Output the [X, Y] coordinate of the center of the cell containing the given text.  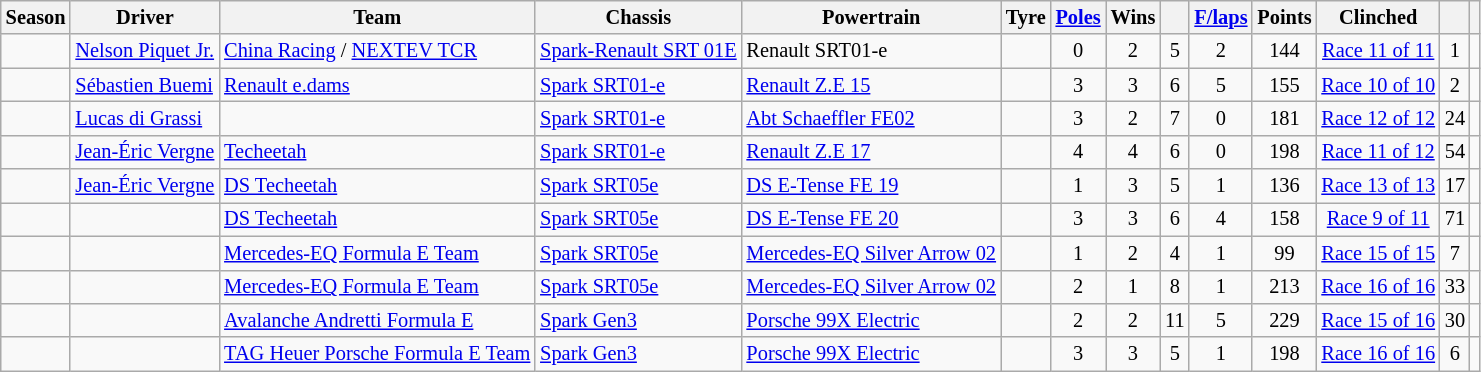
Powertrain [872, 17]
Lucas di Grassi [144, 118]
Spark-Renault SRT 01E [638, 51]
Techeetah [377, 152]
Renault Z.E 17 [872, 152]
Renault SRT01-e [872, 51]
Wins [1134, 17]
TAG Heuer Porsche Formula E Team [377, 354]
DS E-Tense FE 20 [872, 219]
Driver [144, 17]
24 [1455, 118]
33 [1455, 287]
Points [1284, 17]
Race 11 of 12 [1378, 152]
71 [1455, 219]
11 [1174, 320]
Nelson Piquet Jr. [144, 51]
Race 10 of 10 [1378, 85]
8 [1174, 287]
30 [1455, 320]
155 [1284, 85]
F/laps [1220, 17]
229 [1284, 320]
Race 9 of 11 [1378, 219]
Race 13 of 13 [1378, 186]
Tyre [1026, 17]
China Racing / NEXTEV TCR [377, 51]
Race 15 of 15 [1378, 253]
99 [1284, 253]
Race 12 of 12 [1378, 118]
Clinched [1378, 17]
136 [1284, 186]
Team [377, 17]
Season [36, 17]
Race 11 of 11 [1378, 51]
Race 15 of 16 [1378, 320]
54 [1455, 152]
Avalanche Andretti Formula E [377, 320]
213 [1284, 287]
Sébastien Buemi [144, 85]
Poles [1078, 17]
Renault Z.E 15 [872, 85]
17 [1455, 186]
181 [1284, 118]
144 [1284, 51]
158 [1284, 219]
Abt Schaeffler FE02 [872, 118]
Chassis [638, 17]
Renault e.dams [377, 85]
DS E-Tense FE 19 [872, 186]
